Identify which cell holds the provided text, then report its [x, y] central coordinate. 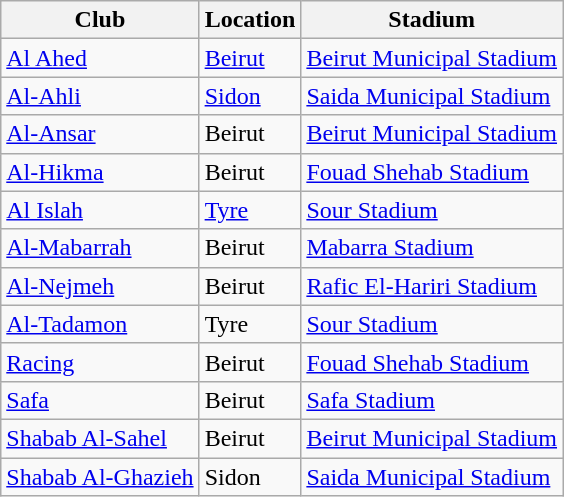
Safa [100, 400]
Al-Tadamon [100, 324]
Rafic El-Hariri Stadium [432, 286]
Location [250, 20]
Shabab Al-Ghazieh [100, 477]
Mabarra Stadium [432, 248]
Al-Ahli [100, 96]
Al-Nejmeh [100, 286]
Al Ahed [100, 58]
Al-Mabarrah [100, 248]
Al-Ansar [100, 134]
Club [100, 20]
Stadium [432, 20]
Safa Stadium [432, 400]
Shabab Al-Sahel [100, 438]
Racing [100, 362]
Al Islah [100, 210]
Al-Hikma [100, 172]
